Search for the cell housing the specified text and yield its [x, y] center coordinate. 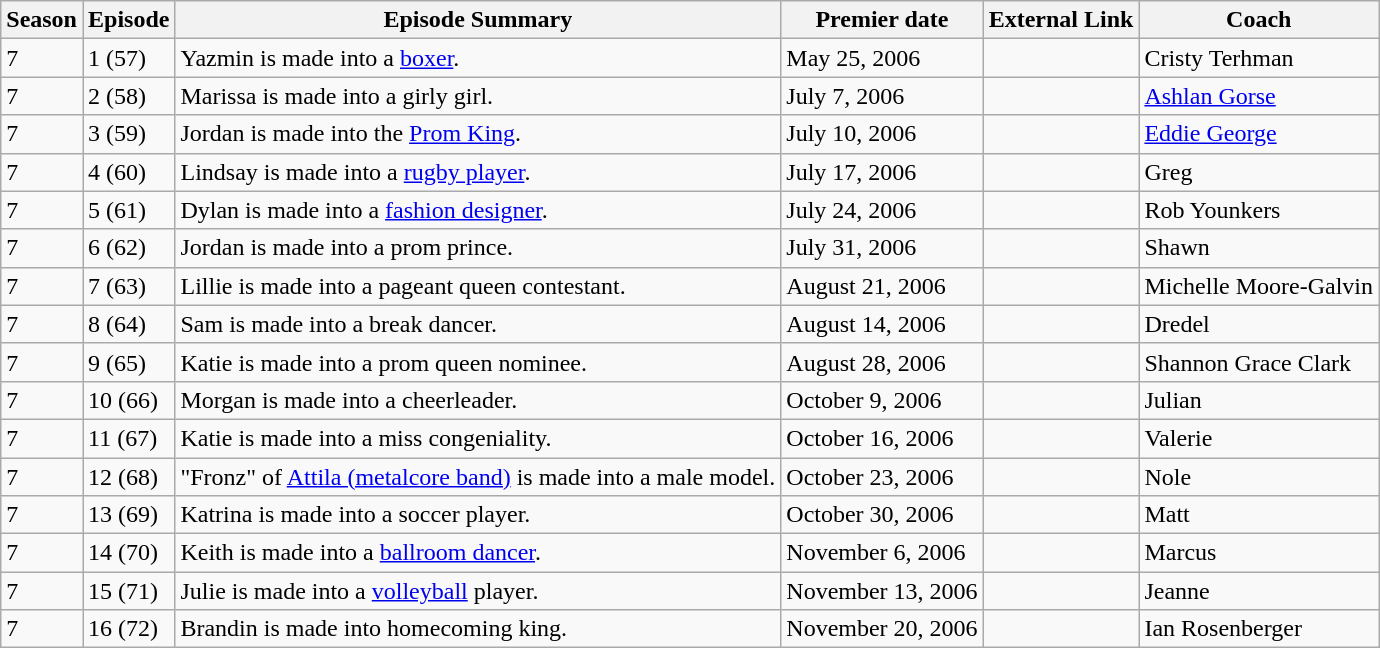
Lillie is made into a pageant queen contestant. [478, 286]
August 21, 2006 [882, 286]
8 (64) [128, 324]
Sam is made into a break dancer. [478, 324]
Jeanne [1259, 591]
7 (63) [128, 286]
Michelle Moore-Galvin [1259, 286]
Cristy Terhman [1259, 58]
Dredel [1259, 324]
Morgan is made into a cheerleader. [478, 400]
9 (65) [128, 362]
Matt [1259, 515]
14 (70) [128, 553]
October 30, 2006 [882, 515]
Julie is made into a volleyball player. [478, 591]
Jordan is made into a prom prince. [478, 248]
October 9, 2006 [882, 400]
External Link [1061, 20]
Keith is made into a ballroom dancer. [478, 553]
Ashlan Gorse [1259, 96]
16 (72) [128, 629]
4 (60) [128, 172]
10 (66) [128, 400]
July 31, 2006 [882, 248]
August 28, 2006 [882, 362]
July 7, 2006 [882, 96]
October 16, 2006 [882, 438]
Yazmin is made into a boxer. [478, 58]
Valerie [1259, 438]
2 (58) [128, 96]
Rob Younkers [1259, 210]
1 (57) [128, 58]
May 25, 2006 [882, 58]
13 (69) [128, 515]
Nole [1259, 477]
3 (59) [128, 134]
Coach [1259, 20]
Premier date [882, 20]
November 13, 2006 [882, 591]
Marissa is made into a girly girl. [478, 96]
October 23, 2006 [882, 477]
July 24, 2006 [882, 210]
Eddie George [1259, 134]
Greg [1259, 172]
Episode Summary [478, 20]
Julian [1259, 400]
Katie is made into a miss congeniality. [478, 438]
6 (62) [128, 248]
Ian Rosenberger [1259, 629]
Dylan is made into a fashion designer. [478, 210]
Shannon Grace Clark [1259, 362]
November 20, 2006 [882, 629]
Shawn [1259, 248]
Jordan is made into the Prom King. [478, 134]
11 (67) [128, 438]
July 17, 2006 [882, 172]
Katrina is made into a soccer player. [478, 515]
July 10, 2006 [882, 134]
Katie is made into a prom queen nominee. [478, 362]
Episode [128, 20]
November 6, 2006 [882, 553]
"Fronz" of Attila (metalcore band) is made into a male model. [478, 477]
August 14, 2006 [882, 324]
5 (61) [128, 210]
Marcus [1259, 553]
Season [42, 20]
Lindsay is made into a rugby player. [478, 172]
15 (71) [128, 591]
Brandin is made into homecoming king. [478, 629]
12 (68) [128, 477]
